Detect which cell encompasses the target text, then output its (x, y) center coordinate. 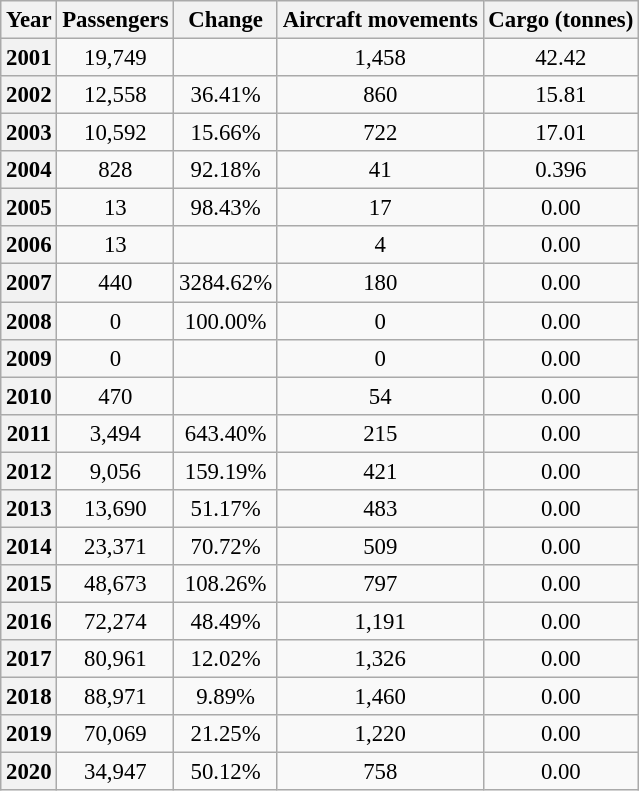
159.19% (226, 471)
2002 (29, 95)
483 (380, 509)
10,592 (116, 133)
828 (116, 170)
Year (29, 20)
2015 (29, 584)
70.72% (226, 546)
2001 (29, 58)
2019 (29, 734)
19,749 (116, 58)
2006 (29, 245)
88,971 (116, 697)
15.66% (226, 133)
1,458 (380, 58)
2003 (29, 133)
2020 (29, 772)
2013 (29, 509)
54 (380, 396)
3284.62% (226, 283)
2010 (29, 396)
72,274 (116, 621)
9.89% (226, 697)
2004 (29, 170)
722 (380, 133)
215 (380, 433)
643.40% (226, 433)
23,371 (116, 546)
12.02% (226, 659)
2009 (29, 358)
50.12% (226, 772)
797 (380, 584)
2017 (29, 659)
2018 (29, 697)
2014 (29, 546)
13,690 (116, 509)
48,673 (116, 584)
17.01 (561, 133)
2011 (29, 433)
758 (380, 772)
Aircraft movements (380, 20)
421 (380, 471)
440 (116, 283)
0.396 (561, 170)
48.49% (226, 621)
41 (380, 170)
34,947 (116, 772)
36.41% (226, 95)
92.18% (226, 170)
4 (380, 245)
1,326 (380, 659)
15.81 (561, 95)
470 (116, 396)
2012 (29, 471)
509 (380, 546)
2007 (29, 283)
860 (380, 95)
Cargo (tonnes) (561, 20)
1,220 (380, 734)
17 (380, 208)
2016 (29, 621)
80,961 (116, 659)
42.42 (561, 58)
1,460 (380, 697)
51.17% (226, 509)
1,191 (380, 621)
9,056 (116, 471)
3,494 (116, 433)
Change (226, 20)
2005 (29, 208)
180 (380, 283)
108.26% (226, 584)
21.25% (226, 734)
70,069 (116, 734)
2008 (29, 321)
Passengers (116, 20)
98.43% (226, 208)
100.00% (226, 321)
12,558 (116, 95)
